Output the (x, y) coordinate of the center of the cell containing the given text.  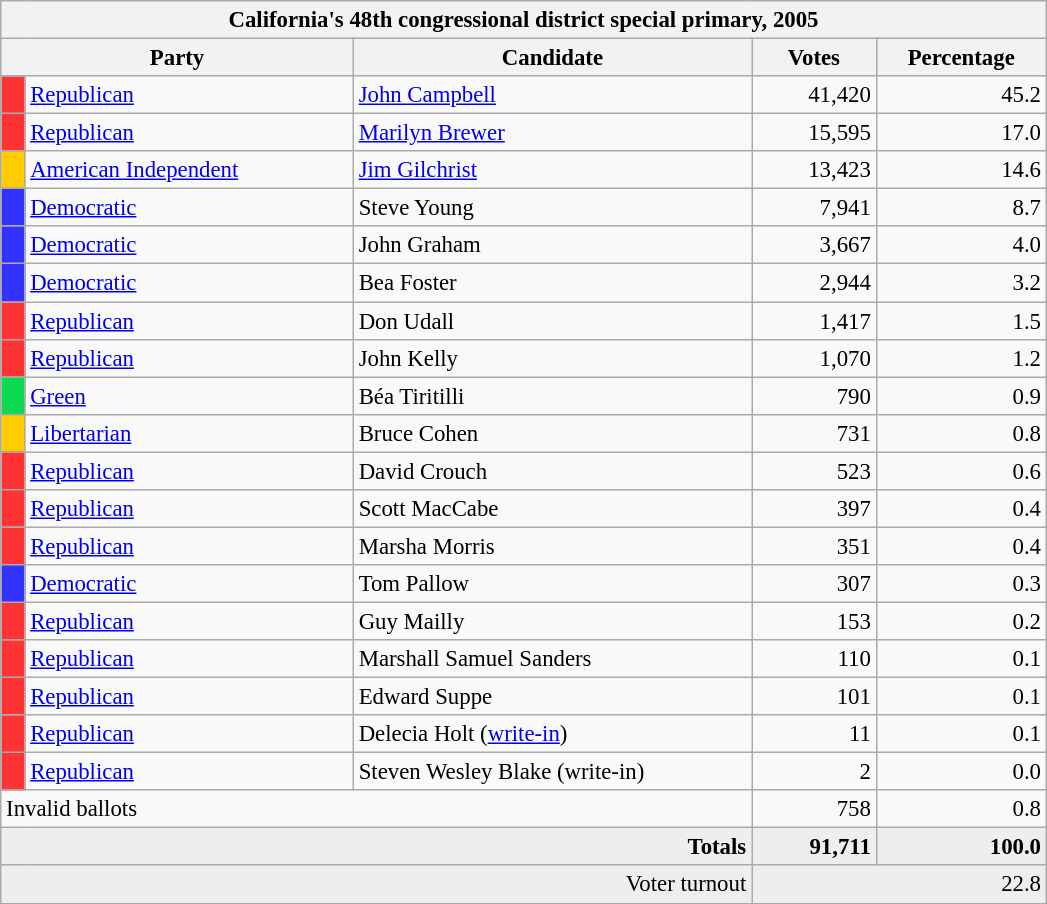
Totals (376, 847)
Votes (814, 58)
0.3 (961, 584)
Steven Wesley Blake (write-in) (552, 772)
Marshall Samuel Sanders (552, 659)
Invalid ballots (376, 809)
4.0 (961, 245)
John Kelly (552, 358)
0.2 (961, 621)
2,944 (814, 283)
15,595 (814, 133)
731 (814, 433)
0.0 (961, 772)
110 (814, 659)
91,711 (814, 847)
351 (814, 546)
14.6 (961, 170)
Guy Mailly (552, 621)
David Crouch (552, 471)
11 (814, 734)
1.2 (961, 358)
523 (814, 471)
1,070 (814, 358)
307 (814, 584)
Green (189, 396)
45.2 (961, 95)
Bruce Cohen (552, 433)
22.8 (900, 885)
8.7 (961, 208)
41,420 (814, 95)
Percentage (961, 58)
397 (814, 509)
Voter turnout (376, 885)
0.6 (961, 471)
790 (814, 396)
758 (814, 809)
13,423 (814, 170)
Scott MacCabe (552, 509)
3,667 (814, 245)
Bea Foster (552, 283)
7,941 (814, 208)
American Independent (189, 170)
Party (178, 58)
Tom Pallow (552, 584)
153 (814, 621)
Don Udall (552, 321)
Edward Suppe (552, 697)
1,417 (814, 321)
Libertarian (189, 433)
Marsha Morris (552, 546)
Jim Gilchrist (552, 170)
3.2 (961, 283)
John Graham (552, 245)
101 (814, 697)
17.0 (961, 133)
Béa Tiritilli (552, 396)
Marilyn Brewer (552, 133)
0.9 (961, 396)
100.0 (961, 847)
2 (814, 772)
Delecia Holt (write-in) (552, 734)
1.5 (961, 321)
John Campbell (552, 95)
Steve Young (552, 208)
Candidate (552, 58)
California's 48th congressional district special primary, 2005 (524, 20)
